Return the (X, Y) coordinate for the center point of the cell that contains the specified text.  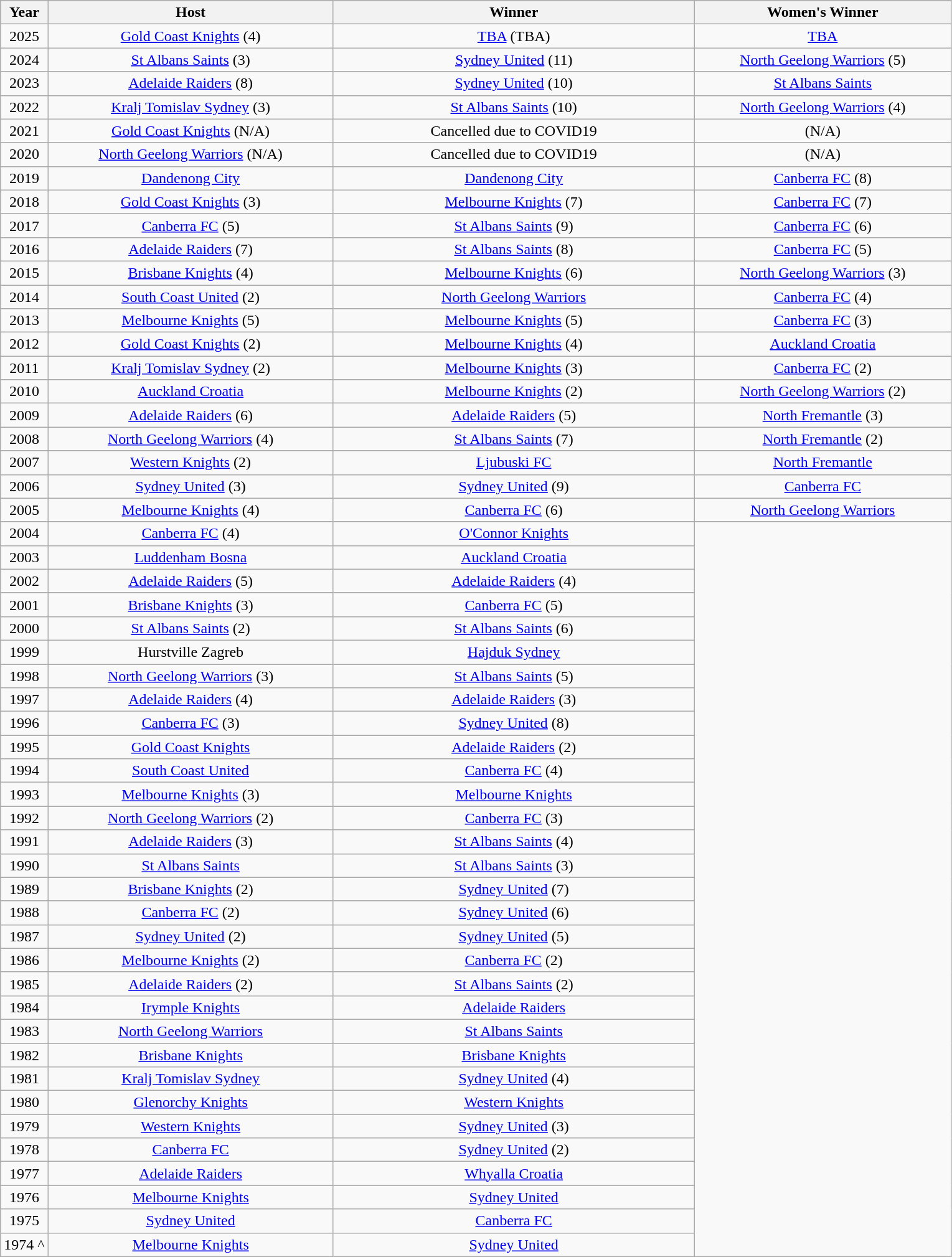
1990 (24, 865)
Adelaide Raiders (8) (191, 83)
2024 (24, 60)
St Albans Saints (9) (514, 225)
1995 (24, 747)
2006 (24, 486)
TBA (TBA) (514, 36)
Kralj Tomislav Sydney (2) (191, 368)
Gold Coast Knights (2) (191, 344)
1985 (24, 984)
South Coast United (191, 771)
2023 (24, 83)
1996 (24, 723)
2019 (24, 178)
1983 (24, 1031)
North Fremantle (2) (822, 439)
TBA (822, 36)
Ljubuski FC (514, 463)
2017 (24, 225)
St Albans Saints (10) (514, 107)
North Geelong Warriors (5) (822, 60)
Irymple Knights (191, 1007)
2003 (24, 557)
St Albans Saints (5) (514, 676)
1993 (24, 794)
Hurstville Zagreb (191, 652)
Sydney United (6) (514, 913)
2011 (24, 368)
Gold Coast Knights (191, 747)
Sydney United (11) (514, 60)
North Fremantle (822, 463)
1981 (24, 1079)
Brisbane Knights (4) (191, 273)
Winner (514, 12)
1974 ^ (24, 1245)
Gold Coast Knights (4) (191, 36)
2013 (24, 321)
North Geelong Warriors (N/A) (191, 154)
2000 (24, 628)
Adelaide Raiders (7) (191, 249)
2002 (24, 581)
1984 (24, 1007)
Sydney United (7) (514, 889)
1975 (24, 1221)
Melbourne Knights (7) (514, 202)
2022 (24, 107)
Kralj Tomislav Sydney (3) (191, 107)
1998 (24, 676)
Gold Coast Knights (N/A) (191, 131)
1982 (24, 1055)
2005 (24, 510)
Glenorchy Knights (191, 1103)
North Fremantle (3) (822, 415)
1999 (24, 652)
1989 (24, 889)
Sydney United (9) (514, 486)
Gold Coast Knights (3) (191, 202)
1987 (24, 936)
South Coast United (2) (191, 297)
Western Knights (2) (191, 463)
1988 (24, 913)
Melbourne Knights (6) (514, 273)
2025 (24, 36)
1980 (24, 1103)
2008 (24, 439)
Adelaide Raiders (6) (191, 415)
1977 (24, 1174)
Kralj Tomislav Sydney (191, 1079)
Brisbane Knights (3) (191, 605)
St Albans Saints (8) (514, 249)
2016 (24, 249)
Brisbane Knights (2) (191, 889)
2001 (24, 605)
2007 (24, 463)
2010 (24, 392)
O'Connor Knights (514, 534)
Hajduk Sydney (514, 652)
2021 (24, 131)
2018 (24, 202)
Sydney United (4) (514, 1079)
Year (24, 12)
1997 (24, 700)
2004 (24, 534)
Sydney United (5) (514, 936)
Canberra FC (8) (822, 178)
St Albans Saints (4) (514, 842)
1978 (24, 1150)
Sydney United (8) (514, 723)
1992 (24, 818)
Host (191, 12)
Sydney United (10) (514, 83)
St Albans Saints (6) (514, 628)
Women's Winner (822, 12)
2020 (24, 154)
1976 (24, 1197)
2015 (24, 273)
2009 (24, 415)
1979 (24, 1126)
St Albans Saints (7) (514, 439)
2014 (24, 297)
2012 (24, 344)
1991 (24, 842)
Canberra FC (7) (822, 202)
Whyalla Croatia (514, 1174)
1994 (24, 771)
1986 (24, 960)
Luddenham Bosna (191, 557)
